Locate the cell with the specified text and output its [x, y] center coordinate. 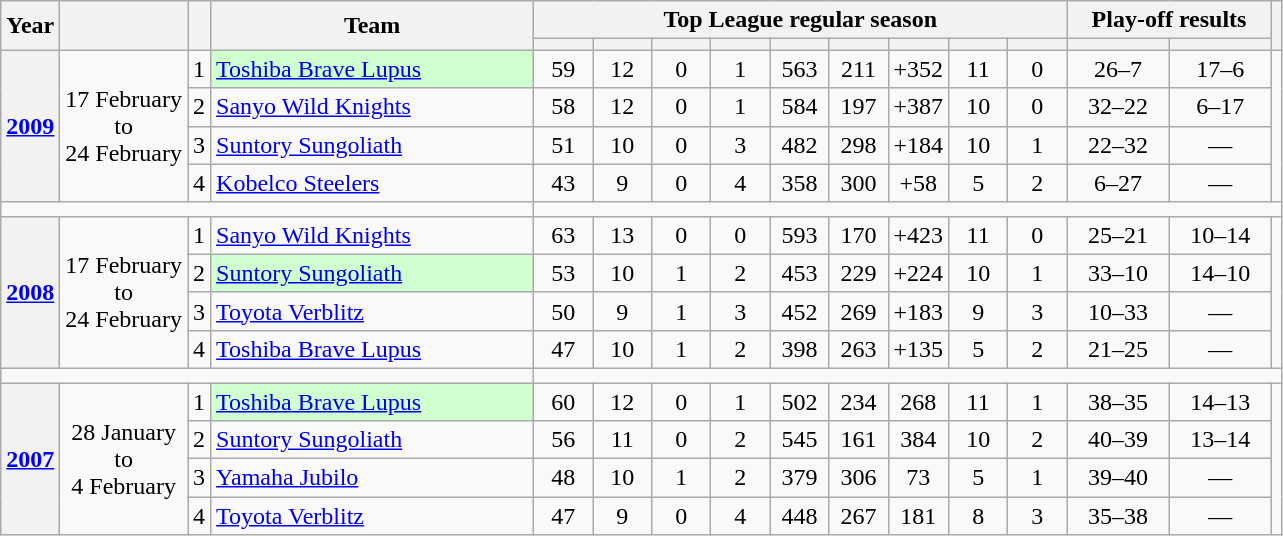
Kobelco Steelers [372, 183]
22–32 [1118, 145]
545 [800, 440]
398 [800, 349]
+58 [918, 183]
13–14 [1220, 440]
263 [858, 349]
35–38 [1118, 516]
14–13 [1220, 401]
384 [918, 440]
6–17 [1220, 107]
502 [800, 401]
60 [564, 401]
10–14 [1220, 235]
40–39 [1118, 440]
10–33 [1118, 311]
+387 [918, 107]
13 [622, 235]
+423 [918, 235]
+224 [918, 273]
197 [858, 107]
32–22 [1118, 107]
563 [800, 69]
21–25 [1118, 349]
Year [30, 26]
584 [800, 107]
+183 [918, 311]
33–10 [1118, 273]
43 [564, 183]
25–21 [1118, 235]
593 [800, 235]
482 [800, 145]
28 Januaryto4 February [124, 458]
170 [858, 235]
53 [564, 273]
39–40 [1118, 478]
229 [858, 273]
+135 [918, 349]
51 [564, 145]
48 [564, 478]
6–27 [1118, 183]
306 [858, 478]
2009 [30, 126]
161 [858, 440]
Play-off results [1170, 20]
17–6 [1220, 69]
211 [858, 69]
56 [564, 440]
59 [564, 69]
452 [800, 311]
14–10 [1220, 273]
448 [800, 516]
358 [800, 183]
298 [858, 145]
Team [372, 26]
267 [858, 516]
181 [918, 516]
73 [918, 478]
26–7 [1118, 69]
379 [800, 478]
453 [800, 273]
50 [564, 311]
+352 [918, 69]
2008 [30, 292]
2007 [30, 458]
300 [858, 183]
269 [858, 311]
Top League regular season [800, 20]
38–35 [1118, 401]
Yamaha Jubilo [372, 478]
58 [564, 107]
63 [564, 235]
234 [858, 401]
8 [978, 516]
268 [918, 401]
+184 [918, 145]
